Locate the cell with the specified text and output its (x, y) center coordinate. 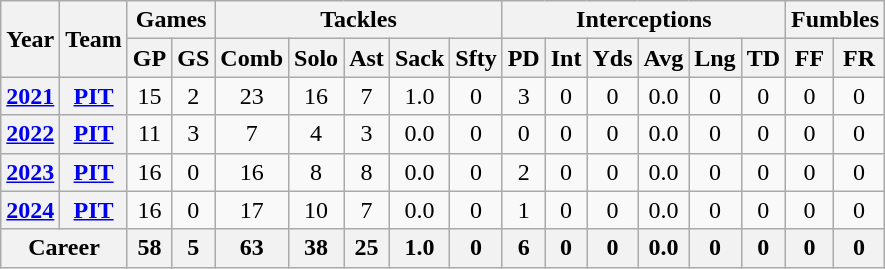
TD (763, 58)
Career (64, 248)
1 (524, 210)
4 (316, 134)
Int (566, 58)
GS (194, 58)
38 (316, 248)
58 (149, 248)
10 (316, 210)
5 (194, 248)
11 (149, 134)
Team (94, 39)
Avg (664, 58)
17 (252, 210)
Interceptions (644, 20)
6 (524, 248)
GP (149, 58)
15 (149, 96)
FF (810, 58)
25 (367, 248)
Tackles (358, 20)
Yds (612, 58)
Lng (715, 58)
FR (858, 58)
Ast (367, 58)
2023 (30, 172)
PD (524, 58)
23 (252, 96)
Games (170, 20)
Sfty (476, 58)
2022 (30, 134)
Sack (419, 58)
Comb (252, 58)
Fumbles (836, 20)
Year (30, 39)
Solo (316, 58)
2021 (30, 96)
2024 (30, 210)
63 (252, 248)
